For the text-containing cell, return its midpoint in (x, y) coordinate format. 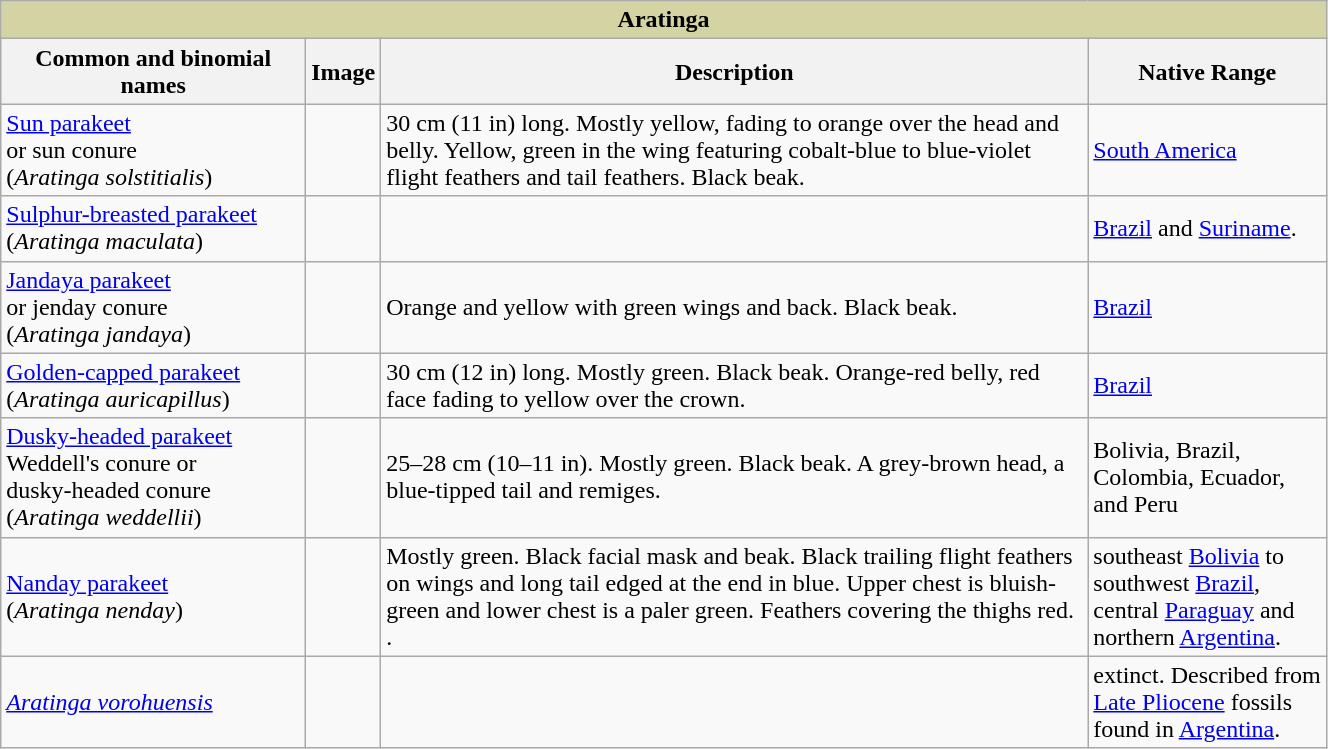
Native Range (1208, 72)
Brazil and Suriname. (1208, 228)
Nanday parakeet(Aratinga nenday) (154, 596)
Aratinga vorohuensis (154, 702)
25–28 cm (10–11 in). Mostly green. Black beak. A grey-brown head, a blue-tipped tail and remiges. (734, 478)
Description (734, 72)
Bolivia, Brazil, Colombia, Ecuador, and Peru (1208, 478)
Golden-capped parakeet(Aratinga auricapillus) (154, 386)
Sun parakeetor sun conure(Aratinga solstitialis) (154, 150)
30 cm (12 in) long. Mostly green. Black beak. Orange-red belly, red face fading to yellow over the crown. (734, 386)
Aratinga (664, 20)
Dusky-headed parakeetWeddell's conure ordusky-headed conure(Aratinga weddellii) (154, 478)
Orange and yellow with green wings and back. Black beak. (734, 307)
southeast Bolivia to southwest Brazil, central Paraguay and northern Argentina. (1208, 596)
Image (344, 72)
Sulphur-breasted parakeet(Aratinga maculata) (154, 228)
extinct. Described from Late Pliocene fossils found in Argentina. (1208, 702)
Jandaya parakeetor jenday conure(Aratinga jandaya) (154, 307)
South America (1208, 150)
Common and binomial names (154, 72)
